Extract the [x, y] coordinate from the center of the cell holding the provided text.  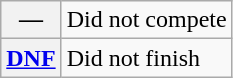
Did not compete [146, 20]
— [31, 20]
Did not finish [146, 58]
DNF [31, 58]
